Output the [X, Y] coordinate of the center of the cell containing the given text.  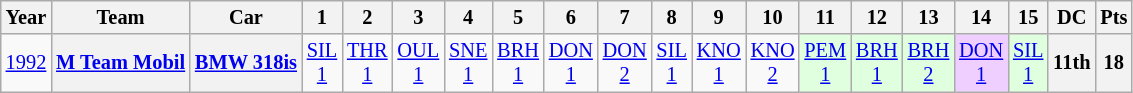
M Team Mobil [120, 63]
18 [1114, 63]
BMW 318is [246, 63]
BRH2 [929, 63]
10 [773, 17]
4 [468, 17]
1992 [26, 63]
5 [518, 17]
DON2 [625, 63]
1 [322, 17]
8 [672, 17]
11th [1072, 63]
THR1 [367, 63]
Team [120, 17]
9 [719, 17]
Car [246, 17]
11 [825, 17]
KNO2 [773, 63]
14 [981, 17]
2 [367, 17]
DC [1072, 17]
Pts [1114, 17]
13 [929, 17]
12 [877, 17]
PEM1 [825, 63]
3 [419, 17]
Year [26, 17]
15 [1028, 17]
OUL1 [419, 63]
KNO1 [719, 63]
SNE1 [468, 63]
7 [625, 17]
6 [571, 17]
